Scan for the cell matching the given text and deliver its (X, Y) coordinate at center. 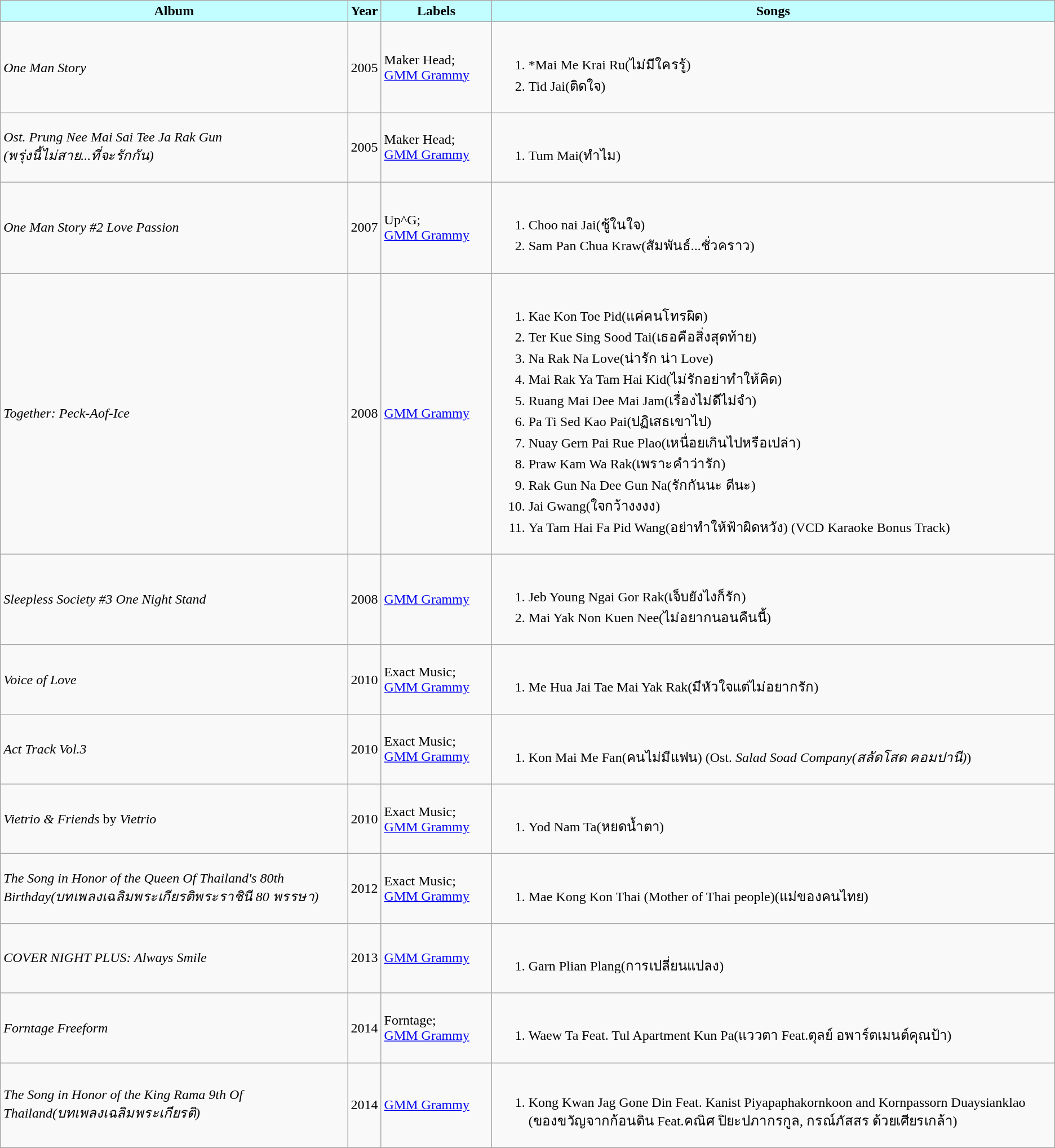
Together: Peck-Aof-Ice (174, 414)
Forntage; GMM Grammy (436, 1028)
Sleepless Society #3 One Night Stand (174, 600)
Me Hua Jai Tae Mai Yak Rak(มีหัวใจแต่ไม่อยากรัก) (773, 680)
Mae Kong Kon Thai (Mother of Thai people)(แม่ของคนไทย) (773, 889)
Tum Mai(ทำไม) (773, 148)
2012 (364, 889)
Album (174, 11)
COVER NIGHT PLUS: Always Smile (174, 958)
Yod Nam Ta(หยดน้ำตา) (773, 819)
Voice of Love (174, 680)
Act Track Vol.3 (174, 750)
Vietrio & Friends by Vietrio (174, 819)
Year (364, 11)
Kon Mai Me Fan(คนไม่มีแฟน) (Ost. Salad Soad Company(สลัดโสด คอมปานี)) (773, 750)
*Mai Me Krai Ru(ไม่มีใครรู้)Tid Jai(ติดใจ) (773, 68)
Forntage Freeform (174, 1028)
Songs (773, 11)
2013 (364, 958)
Up^G; GMM Grammy (436, 228)
Ost. Prung Nee Mai Sai Tee Ja Rak Gun(พรุ่งนี้ไม่สาย...ที่จะรักกัน) (174, 148)
Labels (436, 11)
Waew Ta Feat. Tul Apartment Kun Pa(แววตา Feat.ตุลย์ อพาร์ตเมนต์คุณป้า) (773, 1028)
Choo nai Jai(ชู้ในใจ)Sam Pan Chua Kraw(สัมพันธ์...ชั่วคราว) (773, 228)
The Song in Honor of the Queen Of Thailand's 80th Birthday(บทเพลงเฉลิมพระเกียรติพระราชินี 80 พรรษา) (174, 889)
The Song in Honor of the King Rama 9th Of Thailand(บทเพลงเฉลิมพระเกียรติ) (174, 1106)
Jeb Young Ngai Gor Rak(เจ็บยังไงก็รัก)Mai Yak Non Kuen Nee(ไม่อยากนอนคืนนี้) (773, 600)
2007 (364, 228)
One Man Story (174, 68)
One Man Story #2 Love Passion (174, 228)
Garn Plian Plang(การเปลี่ยนแปลง) (773, 958)
